Identify which cell holds the provided text, then report its (X, Y) central coordinate. 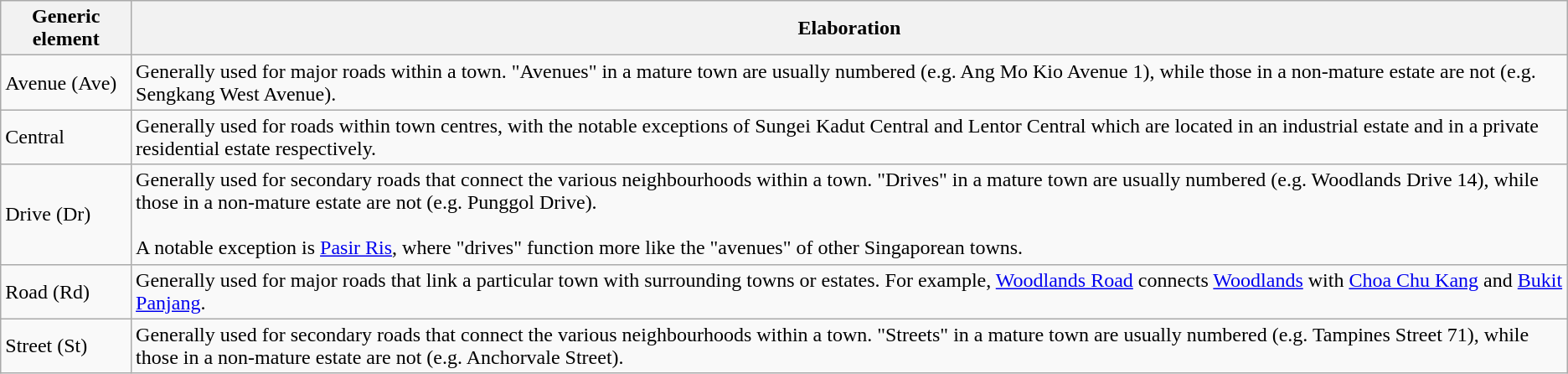
Avenue (Ave) (66, 82)
Street (St) (66, 345)
Drive (Dr) (66, 215)
Elaboration (849, 29)
Generic element (66, 29)
Central (66, 138)
Road (Rd) (66, 292)
